Search for the cell housing the specified text and yield its [x, y] center coordinate. 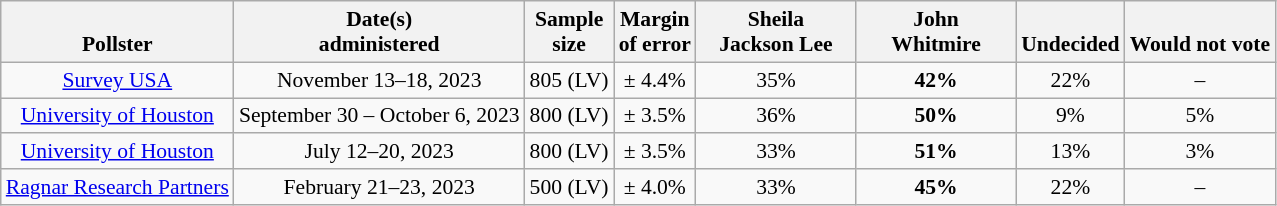
± 4.0% [655, 187]
Marginof error [655, 32]
42% [936, 80]
500 (LV) [570, 187]
35% [776, 80]
Ragnar Research Partners [118, 187]
Survey USA [118, 80]
July 12–20, 2023 [380, 152]
Date(s)administered [380, 32]
45% [936, 187]
3% [1200, 152]
± 4.4% [655, 80]
36% [776, 116]
Samplesize [570, 32]
Would not vote [1200, 32]
February 21–23, 2023 [380, 187]
805 (LV) [570, 80]
9% [1070, 116]
13% [1070, 152]
Undecided [1070, 32]
Pollster [118, 32]
November 13–18, 2023 [380, 80]
51% [936, 152]
September 30 – October 6, 2023 [380, 116]
50% [936, 116]
SheilaJackson Lee [776, 32]
JohnWhitmire [936, 32]
5% [1200, 116]
